Provide the [x, y] coordinate of the cell's center where the given text is located.  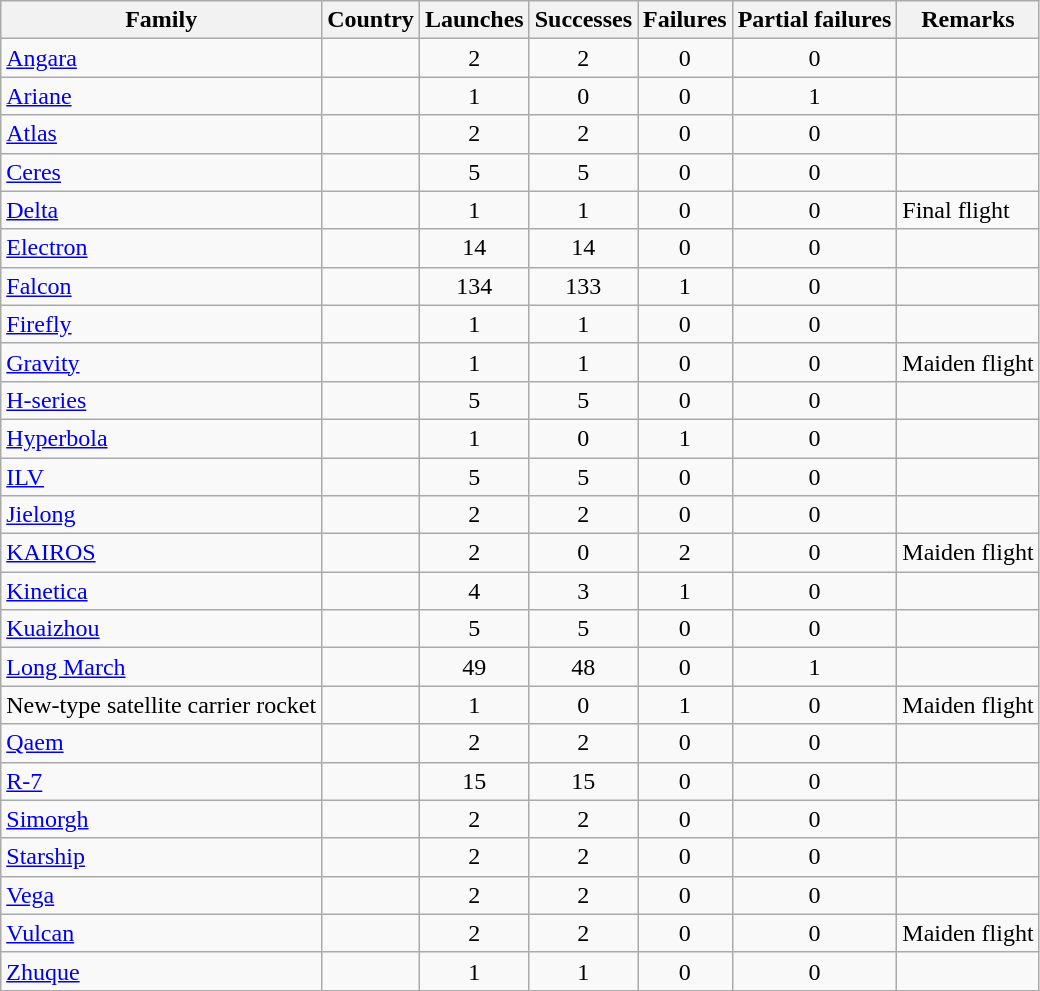
ILV [162, 477]
Simorgh [162, 819]
Remarks [968, 20]
134 [474, 286]
Country [371, 20]
4 [474, 591]
Zhuque [162, 971]
Delta [162, 210]
Long March [162, 667]
49 [474, 667]
Ceres [162, 172]
Ariane [162, 96]
Qaem [162, 743]
Vulcan [162, 933]
Atlas [162, 134]
Starship [162, 857]
133 [583, 286]
Gravity [162, 362]
Jielong [162, 515]
Partial failures [814, 20]
Family [162, 20]
R-7 [162, 781]
Falcon [162, 286]
Final flight [968, 210]
H-series [162, 400]
Angara [162, 58]
Launches [474, 20]
Electron [162, 248]
Vega [162, 895]
Hyperbola [162, 438]
Kinetica [162, 591]
Failures [686, 20]
Firefly [162, 324]
48 [583, 667]
New-type satellite carrier rocket [162, 705]
3 [583, 591]
Successes [583, 20]
KAIROS [162, 553]
Kuaizhou [162, 629]
